Return the (X, Y) coordinate for the center point of the cell that contains the specified text.  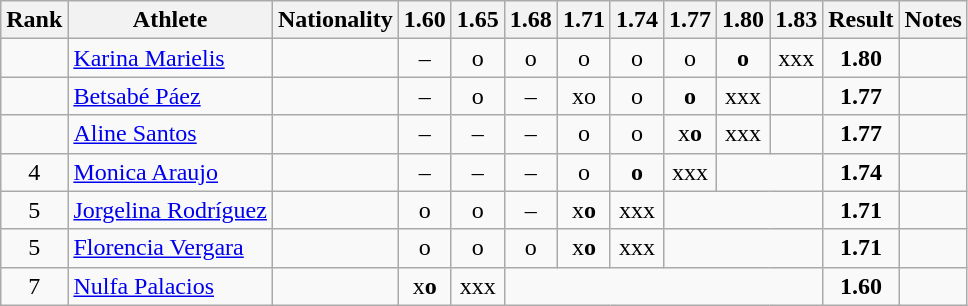
Nulfa Palacios (170, 286)
Rank (34, 20)
Result (861, 20)
Aline Santos (170, 134)
1.68 (530, 20)
Athlete (170, 20)
Nationality (335, 20)
4 (34, 172)
Jorgelina Rodríguez (170, 210)
Karina Marielis (170, 58)
1.65 (478, 20)
1.83 (796, 20)
Betsabé Páez (170, 96)
7 (34, 286)
Monica Araujo (170, 172)
Notes (933, 20)
Florencia Vergara (170, 248)
